Output the [x, y] coordinate of the center of the cell containing the given text.  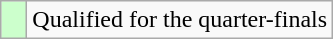
Qualified for the quarter-finals [180, 20]
